Find where the given text appears and provide that cell's center as [X, Y] coordinate. 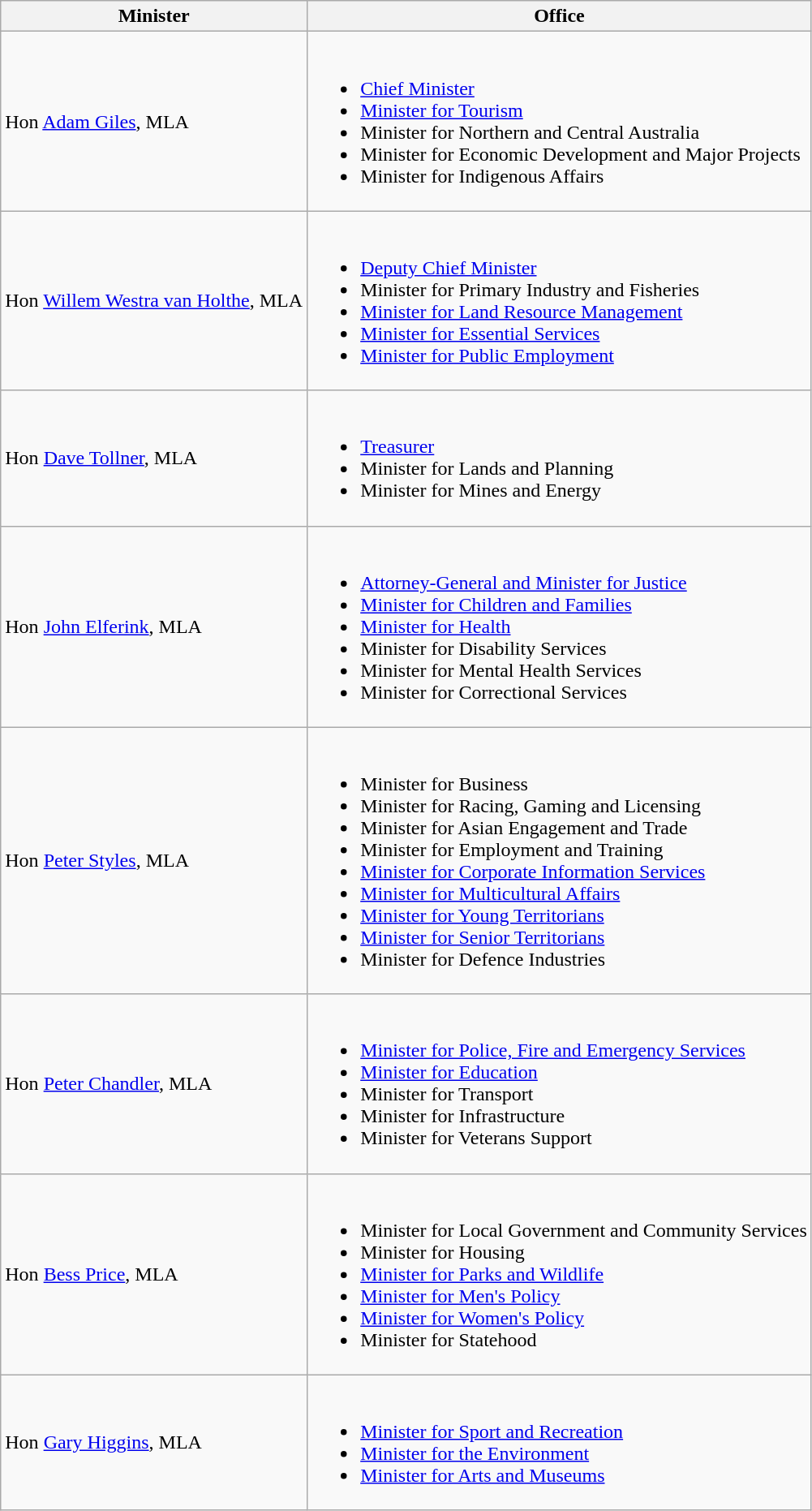
Hon Dave Tollner, MLA [154, 458]
Hon Gary Higgins, MLA [154, 1443]
Minister [154, 16]
Minister for Sport and RecreationMinister for the EnvironmentMinister for Arts and Museums [560, 1443]
Hon Adam Giles, MLA [154, 122]
Minister for Police, Fire and Emergency ServicesMinister for EducationMinister for TransportMinister for InfrastructureMinister for Veterans Support [560, 1084]
Hon Peter Chandler, MLA [154, 1084]
Hon Bess Price, MLA [154, 1274]
Hon Willem Westra van Holthe, MLA [154, 300]
TreasurerMinister for Lands and PlanningMinister for Mines and Energy [560, 458]
Hon John Elferink, MLA [154, 626]
Hon Peter Styles, MLA [154, 860]
Office [560, 16]
